For the text-containing cell, return its midpoint in (X, Y) coordinate format. 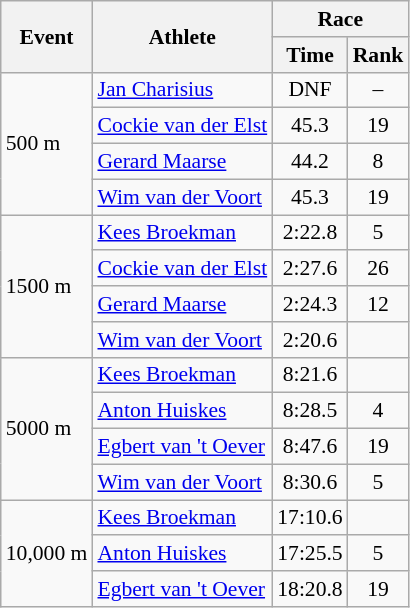
2:27.6 (310, 269)
Rank (378, 55)
8:21.6 (310, 375)
5000 m (47, 428)
8:30.6 (310, 482)
Jan Charisius (182, 90)
1500 m (47, 286)
2:24.3 (310, 304)
500 m (47, 143)
17:25.5 (310, 554)
DNF (310, 90)
Event (47, 36)
44.2 (310, 162)
Athlete (182, 36)
17:10.6 (310, 518)
8:28.5 (310, 411)
12 (378, 304)
– (378, 90)
8:47.6 (310, 447)
18:20.8 (310, 589)
26 (378, 269)
Race (340, 19)
Time (310, 55)
4 (378, 411)
2:20.6 (310, 340)
10,000 m (47, 554)
8 (378, 162)
2:22.8 (310, 233)
